Locate the cell with the specified text and output its [x, y] center coordinate. 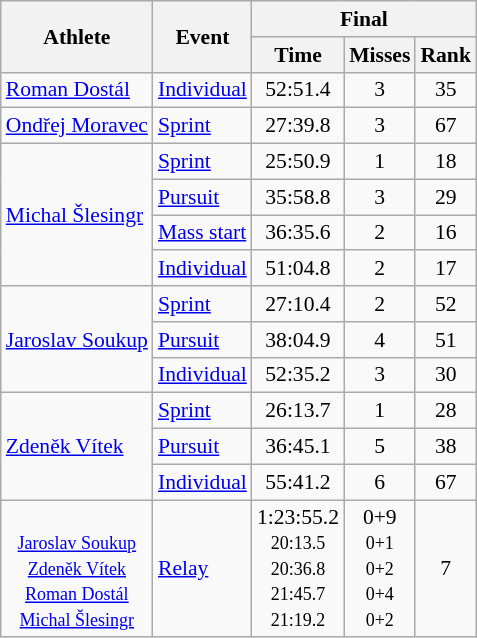
26:13.7 [298, 411]
Michal Šlesingr [77, 215]
25:50.9 [298, 162]
36:45.1 [298, 447]
27:39.8 [298, 126]
38:04.9 [298, 340]
27:10.4 [298, 304]
Jaroslav SoukupZdeněk VítekRoman DostálMichal Šlesingr [77, 569]
16 [446, 233]
28 [446, 411]
Relay [202, 569]
Rank [446, 55]
1:23:55.2 20:13.5 20:36.8 21:45.7 21:19.2 [298, 569]
30 [446, 375]
Athlete [77, 36]
51 [446, 340]
35 [446, 90]
0+9 0+1 0+2 0+4 0+2 [380, 569]
Mass start [202, 233]
52:51.4 [298, 90]
52 [446, 304]
Roman Dostál [77, 90]
5 [380, 447]
Event [202, 36]
Misses [380, 55]
Jaroslav Soukup [77, 340]
18 [446, 162]
7 [446, 569]
35:58.8 [298, 197]
51:04.8 [298, 269]
4 [380, 340]
29 [446, 197]
17 [446, 269]
55:41.2 [298, 482]
6 [380, 482]
52:35.2 [298, 375]
Ondřej Moravec [77, 126]
Final [364, 19]
36:35.6 [298, 233]
Time [298, 55]
38 [446, 447]
Zdeněk Vítek [77, 446]
